Identify which cell holds the provided text, then report its (X, Y) central coordinate. 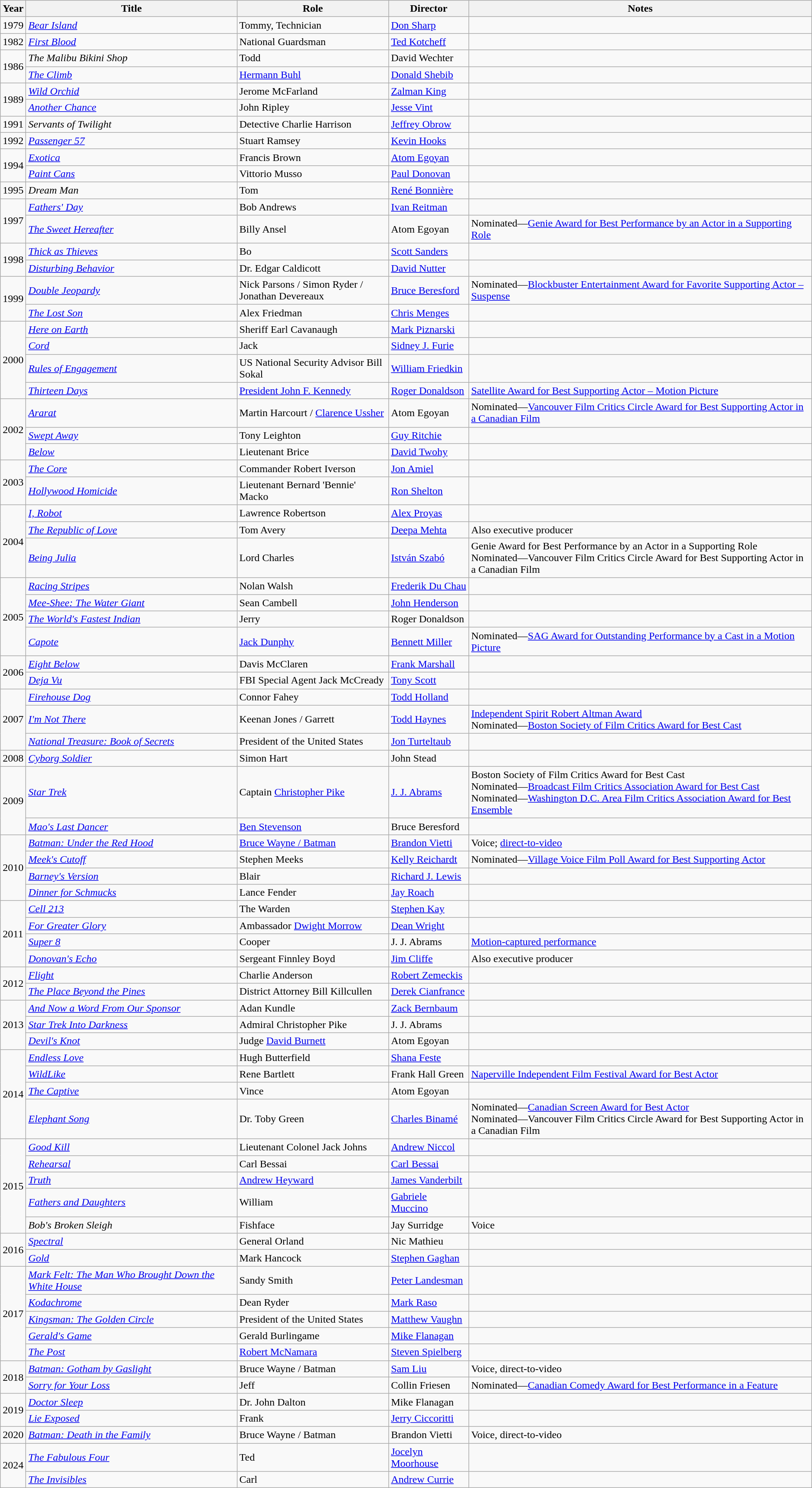
2020 (13, 1435)
Exotica (131, 157)
Lieutenant Brice (313, 452)
Jack Dunphy (313, 641)
Ted Kotcheff (429, 42)
Detective Charlie Harrison (313, 124)
The Republic of Love (131, 530)
Frederik Du Chau (429, 586)
Batman: Under the Red Hood (131, 843)
Shana Feste (429, 1058)
Guy Ritchie (429, 435)
Dean Ryder (313, 1303)
Ararat (131, 413)
1991 (13, 124)
National Treasure: Book of Secrets (131, 742)
Todd (313, 58)
1999 (13, 299)
Role (313, 9)
Sergeant Finnley Boyd (313, 959)
Bob Andrews (313, 207)
2013 (13, 1025)
Nominated—Village Voice Film Poll Award for Best Supporting Actor (640, 859)
Nic Mathieu (429, 1242)
Donald Shebib (429, 75)
Rules of Engagement (131, 368)
Dream Man (131, 190)
First Blood (131, 42)
And Now a Word From Our Sponsor (131, 1008)
Thick as Thieves (131, 252)
Satellite Award for Best Supporting Actor – Motion Picture (640, 391)
2002 (13, 430)
Nominated—Canadian Comedy Award for Best Performance in a Feature (640, 1385)
US National Security Advisor Bill Sokal (313, 368)
Motion-captured performance (640, 942)
Batman: Death in the Family (131, 1435)
Robert McNamara (313, 1352)
Double Jeopardy (131, 291)
Mark Hancock (313, 1258)
Frank (313, 1418)
Andrew Heyward (313, 1180)
Bennett Miller (429, 641)
Dinner for Schmucks (131, 893)
William (313, 1203)
Jerry (313, 619)
Ted (313, 1457)
Lance Fender (313, 893)
Judge David Burnett (313, 1041)
Vittorio Musso (313, 174)
Vince (313, 1091)
Flight (131, 975)
Chris Menges (429, 313)
Gerald Burlingame (313, 1336)
Scott Sanders (429, 252)
Fishface (313, 1225)
James Vanderbilt (429, 1180)
2019 (13, 1410)
Tony Leighton (313, 435)
Todd Holland (429, 697)
Adan Kundle (313, 1008)
1986 (13, 66)
Frank Marshall (429, 664)
Matthew Vaughn (429, 1319)
Cyborg Soldier (131, 758)
Cooper (313, 942)
Jay Surridge (429, 1225)
Stephen Meeks (313, 859)
1979 (13, 25)
Jerome McFarland (313, 91)
Don Sharp (429, 25)
Lawrence Robertson (313, 513)
Fathers' Day (131, 207)
Jeff (313, 1385)
The Malibu Bikini Shop (131, 58)
Deja Vu (131, 680)
Ben Stevenson (313, 826)
John Stead (429, 758)
Hollywood Homicide (131, 490)
Dr. John Dalton (313, 1402)
Dr. Edgar Caldicott (313, 268)
Wild Orchid (131, 91)
Kodachrome (131, 1303)
The Climb (131, 75)
Francis Brown (313, 157)
Nominated—Vancouver Film Critics Circle Award for Best Supporting Actor in a Canadian Film (640, 413)
Here on Earth (131, 329)
Paint Cans (131, 174)
Steven Spielberg (429, 1352)
Kingsman: The Golden Circle (131, 1319)
The World's Fastest Indian (131, 619)
Independent Spirit Robert Altman AwardNominated—Boston Society of Film Critics Award for Best Cast (640, 719)
Spectral (131, 1242)
Another Chance (131, 108)
Notes (640, 9)
The Sweet Hereafter (131, 229)
Passenger 57 (131, 141)
2011 (13, 934)
Capote (131, 641)
John Ripley (313, 108)
Todd Haynes (429, 719)
Sean Cambell (313, 603)
David Wechter (429, 58)
Bear Island (131, 25)
Dean Wright (429, 926)
Rehearsal (131, 1163)
Sheriff Earl Cavanaugh (313, 329)
Nominated—Blockbuster Entertainment Award for Favorite Supporting Actor – Suspense (640, 291)
Endless Love (131, 1058)
The Fabulous Four (131, 1457)
Lord Charles (313, 558)
2017 (13, 1313)
Billy Ansel (313, 229)
Tony Scott (429, 680)
Tom (313, 190)
Tommy, Technician (313, 25)
General Orland (313, 1242)
Connor Fahey (313, 697)
Martin Harcourt / Clarence Ussher (313, 413)
FBI Special Agent Jack McCready (313, 680)
Sandy Smith (313, 1280)
Ambassador Dwight Morrow (313, 926)
Title (131, 9)
Frank Hall Green (429, 1074)
Jon Amiel (429, 468)
2016 (13, 1250)
The Core (131, 468)
Kelly Reichardt (429, 859)
Meek's Cutoff (131, 859)
Commander Robert Iverson (313, 468)
1995 (13, 190)
2006 (13, 672)
Lie Exposed (131, 1418)
The Lost Son (131, 313)
The Captive (131, 1091)
1989 (13, 99)
Jack (313, 346)
Stephen Kay (429, 909)
2024 (13, 1466)
2005 (13, 617)
Mark Felt: The Man Who Brought Down the White House (131, 1280)
Zalman King (429, 91)
Keenan Jones / Garrett (313, 719)
Year (13, 9)
The Place Beyond the Pines (131, 992)
Jerry Ciccoritti (429, 1418)
Jim Cliffe (429, 959)
Fathers and Daughters (131, 1203)
The Post (131, 1352)
Admiral Christopher Pike (313, 1025)
Ron Shelton (429, 490)
2018 (13, 1377)
Star Trek (131, 792)
Stephen Gaghan (429, 1258)
Richard J. Lewis (429, 876)
National Guardsman (313, 42)
Truth (131, 1180)
Nominated—SAG Award for Outstanding Performance by a Cast in a Motion Picture (640, 641)
Jay Roach (429, 893)
Eight Below (131, 664)
Tom Avery (313, 530)
Blair (313, 876)
2012 (13, 983)
Thirteen Days (131, 391)
The Warden (313, 909)
Jesse Vint (429, 108)
Collin Friesen (429, 1385)
1994 (13, 165)
Jocelyn Moorhouse (429, 1457)
2004 (13, 541)
Jeffrey Obrow (429, 124)
I, Robot (131, 513)
William Friedkin (429, 368)
Servants of Twilight (131, 124)
Alex Friedman (313, 313)
1997 (13, 221)
The Invisibles (131, 1480)
Zack Bernbaum (429, 1008)
Lieutenant Bernard 'Bennie' Macko (313, 490)
Robert Zemeckis (429, 975)
Charlie Anderson (313, 975)
Sorry for Your Loss (131, 1385)
WildLike (131, 1074)
Alex Proyas (429, 513)
Disturbing Behavior (131, 268)
Barney's Version (131, 876)
Firehouse Dog (131, 697)
John Henderson (429, 603)
Star Trek Into Darkness (131, 1025)
Nominated—Canadian Screen Award for Best ActorNominated—Vancouver Film Critics Circle Award for Best Supporting Actor in a Canadian Film (640, 1119)
Dr. Toby Green (313, 1119)
Devil's Knot (131, 1041)
Mao's Last Dancer (131, 826)
Cord (131, 346)
Naperville Independent Film Festival Award for Best Actor (640, 1074)
Charles Binamé (429, 1119)
1992 (13, 141)
Gold (131, 1258)
Nolan Walsh (313, 586)
Bo (313, 252)
Captain Christopher Pike (313, 792)
Being Julia (131, 558)
For Greater Glory (131, 926)
Simon Hart (313, 758)
Deepa Mehta (429, 530)
Peter Landesman (429, 1280)
David Twohy (429, 452)
Carl (313, 1480)
Nominated—Genie Award for Best Performance by an Actor in a Supporting Role (640, 229)
István Szabó (429, 558)
Below (131, 452)
Elephant Song (131, 1119)
Voice; direct-to-video (640, 843)
I'm Not There (131, 719)
2014 (13, 1094)
Andrew Niccol (429, 1147)
Bob's Broken Sleigh (131, 1225)
Nick Parsons / Simon Ryder /Jonathan Devereaux (313, 291)
Voice (640, 1225)
Gabriele Muccino (429, 1203)
Kevin Hooks (429, 141)
2010 (13, 867)
Doctor Sleep (131, 1402)
René Bonnière (429, 190)
2000 (13, 360)
Ivan Reitman (429, 207)
Andrew Currie (429, 1480)
District Attorney Bill Killcullen (313, 992)
Davis McClaren (313, 664)
Director (429, 9)
Good Kill (131, 1147)
David Nutter (429, 268)
2007 (13, 719)
Batman: Gotham by Gaslight (131, 1369)
2003 (13, 483)
Swept Away (131, 435)
Mark Piznarski (429, 329)
Gerald's Game (131, 1336)
Jon Turteltaub (429, 742)
Sam Liu (429, 1369)
Donovan's Echo (131, 959)
Cell 213 (131, 909)
1998 (13, 260)
2009 (13, 800)
Rene Bartlett (313, 1074)
Super 8 (131, 942)
2008 (13, 758)
Derek Cianfrance (429, 992)
1982 (13, 42)
2015 (13, 1186)
Hermann Buhl (313, 75)
Racing Stripes (131, 586)
Paul Donovan (429, 174)
Hugh Butterfield (313, 1058)
Stuart Ramsey (313, 141)
President John F. Kennedy (313, 391)
Lieutenant Colonel Jack Johns (313, 1147)
Sidney J. Furie (429, 346)
Mee-Shee: The Water Giant (131, 603)
Mark Raso (429, 1303)
